Output the [x, y] coordinate of the center of the cell containing the given text.  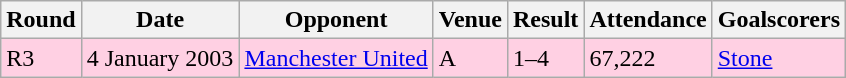
Result [545, 20]
Round [41, 20]
Opponent [336, 20]
4 January 2003 [160, 58]
Date [160, 20]
1–4 [545, 58]
A [470, 58]
Venue [470, 20]
Goalscorers [778, 20]
R3 [41, 58]
67,222 [648, 58]
Stone [778, 58]
Attendance [648, 20]
Manchester United [336, 58]
